Output the [x, y] coordinate of the center of the cell containing the given text.  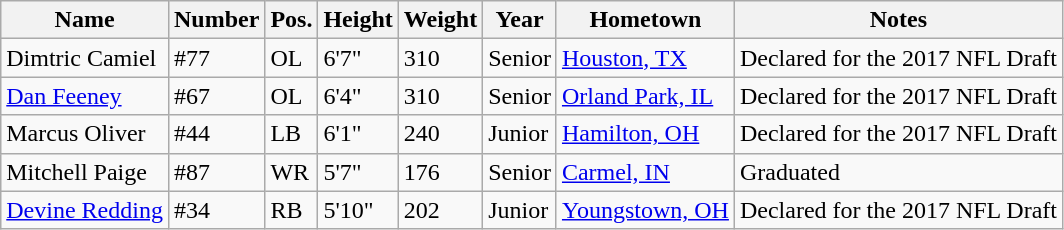
176 [440, 172]
WR [292, 172]
Notes [898, 20]
RB [292, 210]
240 [440, 134]
6'4" [358, 96]
202 [440, 210]
Marcus Oliver [85, 134]
Pos. [292, 20]
Year [520, 20]
Devine Redding [85, 210]
Carmel, IN [645, 172]
#77 [216, 58]
#44 [216, 134]
Youngstown, OH [645, 210]
Dan Feeney [85, 96]
Name [85, 20]
Graduated [898, 172]
LB [292, 134]
5'7" [358, 172]
#67 [216, 96]
Mitchell Paige [85, 172]
Hometown [645, 20]
#87 [216, 172]
Height [358, 20]
#34 [216, 210]
Orland Park, IL [645, 96]
Dimtric Camiel [85, 58]
6'1" [358, 134]
Houston, TX [645, 58]
Weight [440, 20]
6'7" [358, 58]
Hamilton, OH [645, 134]
5'10" [358, 210]
Number [216, 20]
